Determine the (X, Y) coordinate at the center of the cell enclosing the given text.  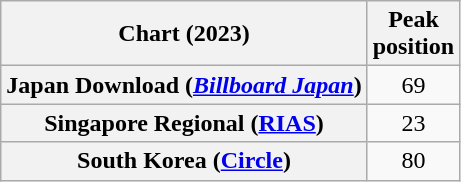
23 (413, 123)
Peakposition (413, 34)
South Korea (Circle) (184, 161)
80 (413, 161)
Chart (2023) (184, 34)
Singapore Regional (RIAS) (184, 123)
69 (413, 85)
Japan Download (Billboard Japan) (184, 85)
